Scan for the cell matching the given text and deliver its (x, y) coordinate at center. 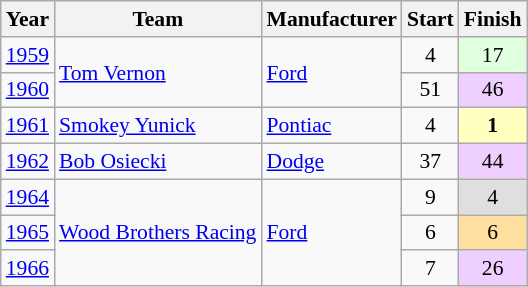
Dodge (331, 162)
26 (493, 269)
1965 (28, 233)
Tom Vernon (158, 72)
Finish (493, 19)
51 (430, 90)
Smokey Yunick (158, 126)
1959 (28, 55)
Team (158, 19)
17 (493, 55)
7 (430, 269)
37 (430, 162)
Manufacturer (331, 19)
Wood Brothers Racing (158, 232)
1964 (28, 197)
1960 (28, 90)
44 (493, 162)
Year (28, 19)
Start (430, 19)
9 (430, 197)
Bob Osiecki (158, 162)
1966 (28, 269)
Pontiac (331, 126)
1961 (28, 126)
1 (493, 126)
46 (493, 90)
1962 (28, 162)
